Search for the cell housing the specified text and yield its [X, Y] center coordinate. 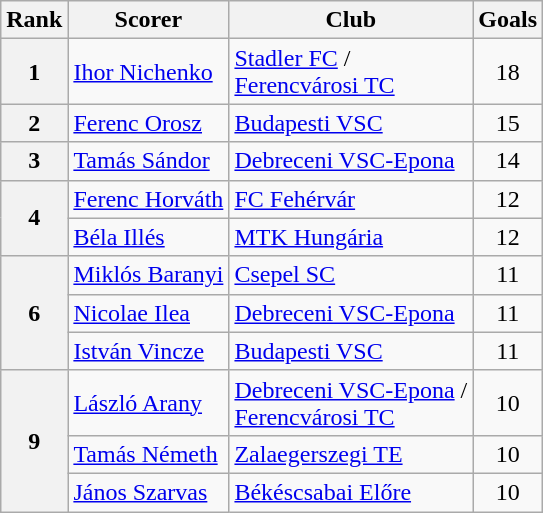
14 [508, 161]
Nicolae Ilea [148, 313]
Békéscsabai Előre [351, 492]
4 [34, 218]
Ferenc Horváth [148, 199]
1 [34, 72]
Béla Illés [148, 237]
Csepel SC [351, 275]
3 [34, 161]
Tamás Sándor [148, 161]
9 [34, 440]
Tamás Németh [148, 454]
Club [351, 20]
János Szarvas [148, 492]
Debreceni VSC-Epona /Ferencvárosi TC [351, 402]
Ihor Nichenko [148, 72]
Goals [508, 20]
Miklós Baranyi [148, 275]
MTK Hungária [351, 237]
Stadler FC /Ferencvárosi TC [351, 72]
18 [508, 72]
László Arany [148, 402]
Scorer [148, 20]
2 [34, 123]
Zalaegerszegi TE [351, 454]
15 [508, 123]
István Vincze [148, 351]
6 [34, 313]
Ferenc Orosz [148, 123]
FC Fehérvár [351, 199]
Rank [34, 20]
